Output the [x, y] coordinate of the center of the cell containing the given text.  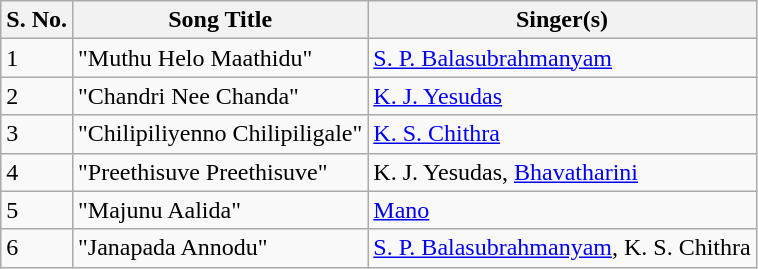
3 [37, 134]
Song Title [220, 20]
"Janapada Annodu" [220, 248]
"Muthu Helo Maathidu" [220, 58]
"Majunu Aalida" [220, 210]
1 [37, 58]
Mano [562, 210]
S. P. Balasubrahmanyam, K. S. Chithra [562, 248]
S. No. [37, 20]
K. J. Yesudas [562, 96]
K. S. Chithra [562, 134]
Singer(s) [562, 20]
K. J. Yesudas, Bhavatharini [562, 172]
S. P. Balasubrahmanyam [562, 58]
4 [37, 172]
"Chandri Nee Chanda" [220, 96]
"Preethisuve Preethisuve" [220, 172]
5 [37, 210]
"Chilipiliyenno Chilipiligale" [220, 134]
2 [37, 96]
6 [37, 248]
